Search for the cell housing the specified text and yield its (X, Y) center coordinate. 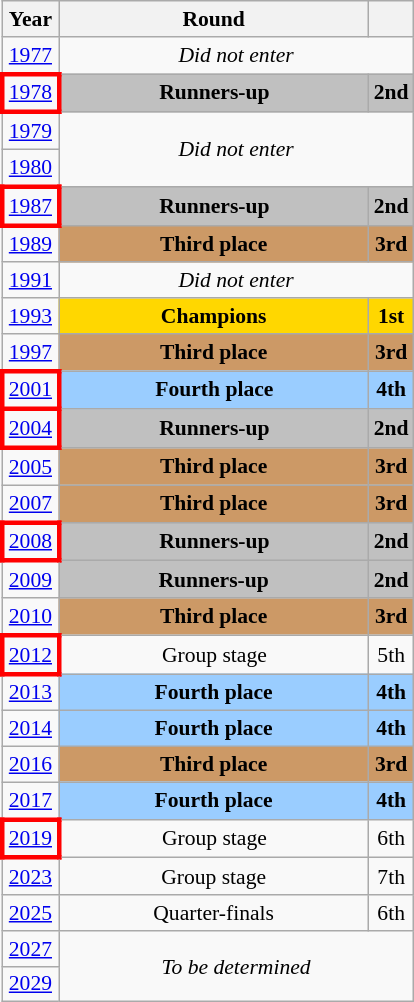
Champions (214, 316)
2012 (30, 654)
1980 (30, 168)
2010 (30, 616)
1st (392, 316)
Year (30, 19)
2014 (30, 729)
To be determined (236, 966)
2027 (30, 949)
Round (214, 19)
2029 (30, 984)
7th (392, 876)
2009 (30, 580)
2013 (30, 692)
2001 (30, 390)
Quarter-finals (214, 913)
1987 (30, 206)
1989 (30, 244)
2023 (30, 876)
2004 (30, 430)
1991 (30, 281)
2008 (30, 542)
1993 (30, 316)
5th (392, 654)
2019 (30, 838)
1978 (30, 94)
2007 (30, 504)
1979 (30, 132)
2016 (30, 765)
2025 (30, 913)
1997 (30, 352)
2017 (30, 800)
2005 (30, 466)
1977 (30, 56)
